Search for the cell housing the specified text and yield its [X, Y] center coordinate. 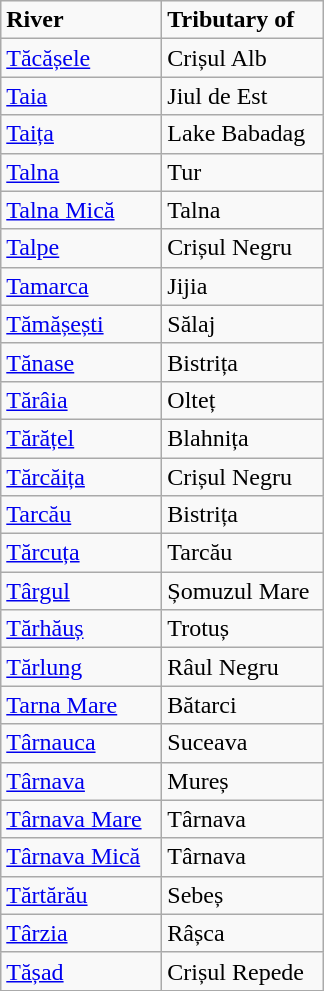
Tăcășele [82, 58]
Târnava Mică [82, 857]
Tărățel [82, 438]
Tărâia [82, 400]
Trotuș [242, 629]
Tributary of [242, 20]
Sebeș [242, 895]
Tarna Mare [82, 705]
Taița [82, 134]
Tărlung [82, 667]
Râul Negru [242, 667]
Crișul Repede [242, 971]
Talna Mică [82, 210]
Jijia [242, 286]
Târzia [82, 933]
Târgul [82, 591]
Taia [82, 96]
Târnauca [82, 743]
Sălaj [242, 324]
Tamarca [82, 286]
Tănase [82, 362]
Șomuzul Mare [242, 591]
Tămășești [82, 324]
Tărcuța [82, 553]
Tur [242, 172]
Tărtărău [82, 895]
Tășad [82, 971]
Lake Babadag [242, 134]
Jiul de Est [242, 96]
Blahnița [242, 438]
Bătarci [242, 705]
Suceava [242, 743]
Talpe [82, 248]
Râșca [242, 933]
Tărcăița [82, 477]
Tărhăuș [82, 629]
Olteț [242, 400]
Crișul Alb [242, 58]
Mureș [242, 781]
River [82, 20]
Târnava Mare [82, 819]
